For the text-containing cell, return its midpoint in (x, y) coordinate format. 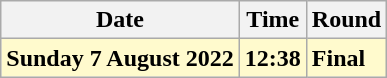
Time (272, 20)
Round (346, 20)
Sunday 7 August 2022 (120, 58)
12:38 (272, 58)
Date (120, 20)
Final (346, 58)
